Output the [X, Y] coordinate of the center of the cell containing the given text.  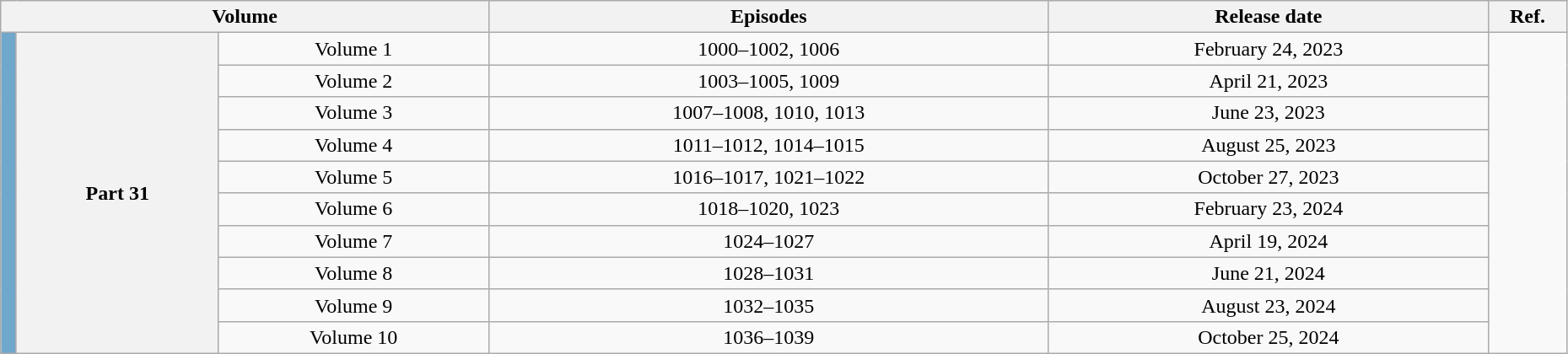
October 25, 2024 [1269, 337]
Ref. [1528, 17]
Release date [1269, 17]
June 23, 2023 [1269, 113]
1003–1005, 1009 [768, 81]
August 23, 2024 [1269, 305]
Volume 2 [353, 81]
April 21, 2023 [1269, 81]
Episodes [768, 17]
Volume 9 [353, 305]
October 27, 2023 [1269, 177]
1011–1012, 1014–1015 [768, 145]
1032–1035 [768, 305]
Volume 6 [353, 209]
August 25, 2023 [1269, 145]
Volume 8 [353, 273]
Part 31 [117, 194]
Volume 5 [353, 177]
Volume 1 [353, 49]
June 21, 2024 [1269, 273]
1007–1008, 1010, 1013 [768, 113]
1028–1031 [768, 273]
1018–1020, 1023 [768, 209]
1036–1039 [768, 337]
1000–1002, 1006 [768, 49]
Volume 10 [353, 337]
April 19, 2024 [1269, 241]
February 23, 2024 [1269, 209]
1016–1017, 1021–1022 [768, 177]
Volume 7 [353, 241]
Volume 4 [353, 145]
Volume 3 [353, 113]
Volume [245, 17]
1024–1027 [768, 241]
February 24, 2023 [1269, 49]
